Identify which cell holds the provided text, then report its [x, y] central coordinate. 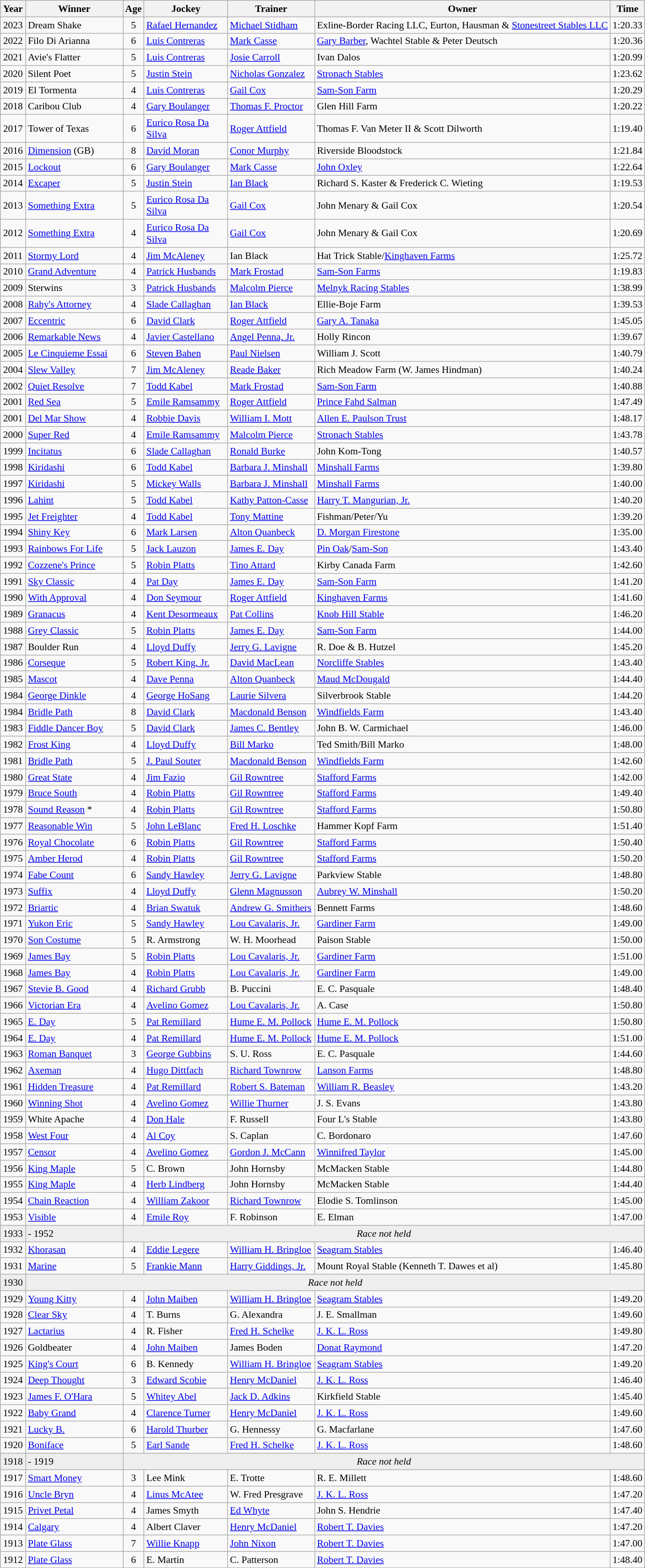
1:42.00 [627, 777]
Gary A. Tanaka [462, 321]
1917 [13, 1478]
1969 [13, 957]
1923 [13, 1397]
1955 [13, 1185]
Prince Fahd Salman [462, 402]
1:45.05 [627, 321]
Ted Smith/Bill Marko [462, 745]
C. Bordonaro [462, 1136]
Mascot [74, 679]
1985 [13, 679]
1:40.20 [627, 500]
Calgary [74, 1527]
Conor Murphy [271, 151]
Riverside Bloodstock [462, 151]
R. Fisher [186, 1331]
John Kom-Tong [462, 451]
Smart Money [74, 1478]
Michael Stidham [271, 25]
1:47.40 [627, 1511]
1971 [13, 924]
1:20.33 [627, 25]
D. Morgan Firestone [462, 533]
1912 [13, 1560]
1920 [13, 1445]
1996 [13, 500]
1:44.20 [627, 696]
1:21.84 [627, 151]
Paison Stable [462, 940]
1:49.40 [627, 793]
Maud McDougald [462, 679]
John S. Hendrie [462, 1511]
Don Seymour [186, 598]
Norcliffe Stables [462, 663]
Khorasan [74, 1250]
1:50.00 [627, 940]
1:19.53 [627, 183]
1964 [13, 1038]
1:45.20 [627, 647]
Le Cinquieme Essai [74, 354]
Boulder Run [74, 647]
1927 [13, 1331]
Silverbrook Stable [462, 696]
1999 [13, 451]
G. Alexandra [271, 1315]
- 1919 [74, 1462]
Linus McAtee [186, 1494]
2013 [13, 206]
Pat Collins [271, 614]
1:39.53 [627, 305]
Age [133, 9]
Axeman [74, 1071]
T. Burns [186, 1315]
1:41.60 [627, 598]
F. Robinson [271, 1218]
Mark Larsen [186, 533]
James F. O'Hara [74, 1397]
1921 [13, 1429]
G. Hennessy [271, 1429]
1982 [13, 745]
W. H. Moorhead [271, 940]
William I. Mott [271, 419]
2007 [13, 321]
Suffix [74, 891]
2018 [13, 107]
Fiddle Dancer Boy [74, 728]
Slew Valley [74, 370]
Pin Oak/Sam-Son [462, 549]
1:20.22 [627, 107]
Earl Sande [186, 1445]
E. Martin [186, 1560]
Jack D. Adkins [271, 1397]
Hammer Kopf Farm [462, 826]
Avie's Flatter [74, 58]
Caribou Club [74, 107]
1978 [13, 810]
John Nixon [271, 1543]
1924 [13, 1380]
F. Russell [271, 1120]
Kirby Canada Farm [462, 566]
Parkview Stable [462, 875]
Kirkfield Stable [462, 1397]
Don Hale [186, 1120]
1:49.80 [627, 1331]
Tony Mattine [271, 517]
B. Puccini [271, 989]
1966 [13, 1006]
Melnyk Racing Stables [462, 288]
1:39.67 [627, 337]
Ellie-Boje Farm [462, 305]
1973 [13, 891]
George Gubbins [186, 1054]
1983 [13, 728]
S. Caplan [271, 1136]
Allen E. Paulson Trust [462, 419]
Hidden Treasure [74, 1087]
Willie Knapp [186, 1543]
John B. W. Carmichael [462, 728]
2002 [13, 386]
1:44.00 [627, 630]
William Zakoor [186, 1201]
1913 [13, 1543]
1997 [13, 484]
Harry T. Mangurian, Jr. [462, 500]
R. Armstrong [186, 940]
1981 [13, 761]
Dimension (GB) [74, 151]
Ed Whyte [271, 1511]
Whitey Abel [186, 1397]
1:41.20 [627, 582]
Tino Attard [271, 566]
1994 [13, 533]
Boniface [74, 1445]
Grey Classic [74, 630]
Corseque [74, 663]
R. E. Millett [462, 1478]
Brian Swatuk [186, 908]
Cozzene's Prince [74, 566]
Glen Hill Farm [462, 107]
2023 [13, 25]
Elodie S. Tomlinson [462, 1201]
John LeBlanc [186, 826]
- 1952 [74, 1234]
1965 [13, 1022]
2005 [13, 354]
Herb Lindberg [186, 1185]
1989 [13, 614]
Remarkable News [74, 337]
1987 [13, 647]
Thomas F. Proctor [271, 107]
James C. Bentley [271, 728]
Winning Shot [74, 1103]
1:43.78 [627, 435]
Ronald Burke [271, 451]
James Boden [271, 1348]
1:48.17 [627, 419]
1:20.99 [627, 58]
Knob Hill Stable [462, 614]
1:20.36 [627, 41]
Frost King [74, 745]
1995 [13, 517]
Kent Desormeaux [186, 614]
Owner [462, 9]
2006 [13, 337]
1929 [13, 1299]
Yukon Eric [74, 924]
Clear Sky [74, 1315]
1:40.57 [627, 451]
Briartic [74, 908]
Rainbows For Life [74, 549]
E. Elman [462, 1218]
Year [13, 9]
1:19.40 [627, 129]
1:35.00 [627, 533]
Eddie Legere [186, 1250]
Harry Giddings, Jr. [271, 1266]
Emile Roy [186, 1218]
El Tormenta [74, 90]
Paul Nielsen [271, 354]
1:51.40 [627, 826]
Josie Carroll [271, 58]
1975 [13, 859]
J. Paul Souter [186, 761]
1962 [13, 1071]
2014 [13, 183]
Ivan Dalos [462, 58]
Robert S. Bateman [271, 1087]
Hat Trick Stable/Kinghaven Farms [462, 256]
Privet Petal [74, 1511]
Angel Penna, Jr. [271, 337]
Winner [74, 9]
Son Costume [74, 940]
Grand Adventure [74, 272]
Excaper [74, 183]
2012 [13, 233]
2000 [13, 435]
Bruce South [74, 793]
Richard Grubb [186, 989]
Granacus [74, 614]
Kathy Patton-Casse [271, 500]
Reade Baker [271, 370]
Red Sea [74, 402]
1:45.80 [627, 1266]
Goldbeater [74, 1348]
1:40.79 [627, 354]
Hugo Dittfach [186, 1071]
1988 [13, 630]
1970 [13, 940]
Bill Marko [271, 745]
Marine [74, 1266]
Steven Bahen [186, 354]
William J. Scott [462, 354]
2010 [13, 272]
Bennett Farms [462, 908]
Sterwins [74, 288]
1993 [13, 549]
1957 [13, 1152]
John Oxley [462, 167]
Sky Classic [74, 582]
Exline-Border Racing LLC, Eurton, Hausman & Stonestreet Stables LLC [462, 25]
Reasonable Win [74, 826]
2019 [13, 90]
Four L's Stable [462, 1120]
Tower of Texas [74, 129]
1922 [13, 1413]
Eccentric [74, 321]
1992 [13, 566]
Victorian Era [74, 1006]
R. Doe & B. Hutzel [462, 647]
Thomas F. Van Meter II & Scott Dilworth [462, 129]
Nicholas Gonzalez [271, 74]
S. U. Ross [271, 1054]
Trainer [271, 9]
1960 [13, 1103]
1:22.64 [627, 167]
Fabe Count [74, 875]
William R. Beasley [462, 1087]
Stevie B. Good [74, 989]
King's Court [74, 1364]
Fishman/Peter/Yu [462, 517]
1990 [13, 598]
Super Red [74, 435]
1:25.72 [627, 256]
1931 [13, 1266]
Chain Reaction [74, 1201]
1925 [13, 1364]
G. Macfarlane [462, 1429]
Lucky B. [74, 1429]
Royal Chocolate [74, 842]
Dave Penna [186, 679]
1:20.54 [627, 206]
1954 [13, 1201]
Deep Thought [74, 1380]
Visible [74, 1218]
1:44.80 [627, 1169]
Silent Poet [74, 74]
Kinghaven Farms [462, 598]
1986 [13, 663]
1:43.20 [627, 1087]
Roman Banquet [74, 1054]
1961 [13, 1087]
Pat Day [186, 582]
1:19.83 [627, 272]
1:39.20 [627, 517]
David Moran [186, 151]
Time [627, 9]
1:39.80 [627, 468]
Jockey [186, 9]
1914 [13, 1527]
C. Brown [186, 1169]
1991 [13, 582]
Mickey Walls [186, 484]
Andrew G. Smithers [271, 908]
Filo Di Arianna [74, 41]
Sound Reason * [74, 810]
Clarence Turner [186, 1413]
1:48.00 [627, 745]
1932 [13, 1250]
Young Kitty [74, 1299]
Sam-Son Farms [462, 272]
Baby Grand [74, 1413]
Edward Scobie [186, 1380]
Frankie Mann [186, 1266]
1963 [13, 1054]
1958 [13, 1136]
Albert Claver [186, 1527]
Laurie Silvera [271, 696]
1:20.29 [627, 90]
Lee Mink [186, 1478]
1933 [13, 1234]
1:44.60 [627, 1054]
With Approval [74, 598]
2009 [13, 288]
J. E. Smallman [462, 1315]
1976 [13, 842]
1956 [13, 1169]
1977 [13, 826]
1918 [13, 1462]
Amber Herod [74, 859]
1968 [13, 973]
Winnifred Taylor [462, 1152]
1:46.00 [627, 728]
1:40.24 [627, 370]
2008 [13, 305]
1:23.62 [627, 74]
Gordon J. McCann [271, 1152]
Willie Thurner [271, 1103]
Jim Fazio [186, 777]
2020 [13, 74]
2022 [13, 41]
1979 [13, 793]
West Four [74, 1136]
David MacLean [271, 663]
Mount Royal Stable (Kenneth T. Dawes et al) [462, 1266]
Robbie Davis [186, 419]
1928 [13, 1315]
2015 [13, 167]
1930 [13, 1282]
Gary Barber, Wachtel Stable & Peter Deutsch [462, 41]
Rafael Hernandez [186, 25]
1967 [13, 989]
1:45.40 [627, 1397]
George Dinkle [74, 696]
1974 [13, 875]
Del Mar Show [74, 419]
1:50.40 [627, 842]
Al Coy [186, 1136]
Censor [74, 1152]
1916 [13, 1494]
1:47.49 [627, 402]
1953 [13, 1218]
Holly Rincon [462, 337]
E. Trotte [271, 1478]
1980 [13, 777]
Rich Meadow Farm (W. James Hindman) [462, 370]
1:38.99 [627, 288]
George HoSang [186, 696]
1959 [13, 1120]
J. S. Evans [462, 1103]
Lahint [74, 500]
Great State [74, 777]
2011 [13, 256]
W. Fred Presgrave [271, 1494]
Aubrey W. Minshall [462, 891]
2021 [13, 58]
A. Case [462, 1006]
2004 [13, 370]
1:46.20 [627, 614]
1:20.69 [627, 233]
Glenn Magnusson [271, 891]
Fred H. Loschke [271, 826]
Uncle Bryn [74, 1494]
Quiet Resolve [74, 386]
Rahy's Attorney [74, 305]
Javier Castellano [186, 337]
Jack Lauzon [186, 549]
Lactarius [74, 1331]
2017 [13, 129]
B. Kennedy [186, 1364]
James Smyth [186, 1511]
C. Patterson [271, 1560]
Donat Raymond [462, 1348]
Incitatus [74, 451]
Jet Freighter [74, 517]
White Apache [74, 1120]
Lanson Farms [462, 1071]
Richard S. Kaster & Frederick C. Wieting [462, 183]
Dream Shake [74, 25]
Harold Thurber [186, 1429]
1:40.00 [627, 484]
1998 [13, 468]
1:40.88 [627, 386]
Stormy Lord [74, 256]
1915 [13, 1511]
1926 [13, 1348]
Lockout [74, 167]
1972 [13, 908]
Shiny Key [74, 533]
2016 [13, 151]
Robert King, Jr. [186, 663]
